Return [x, y] of the center of cell containing provided text 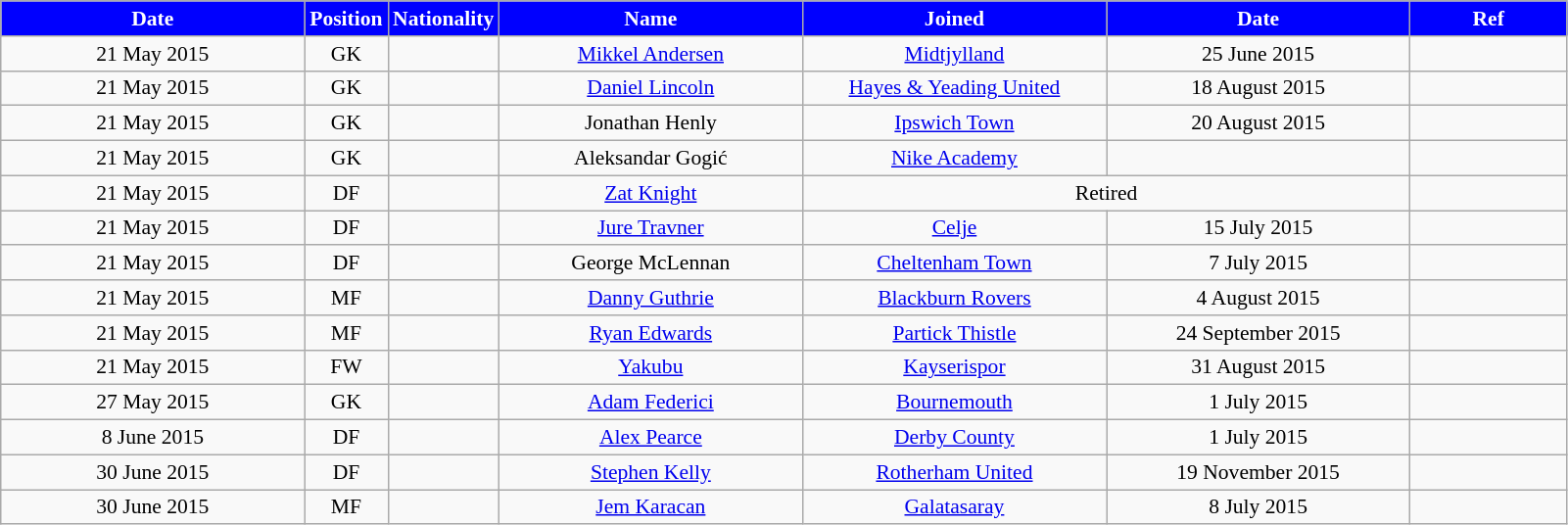
Nike Academy [954, 159]
18 August 2015 [1259, 88]
Name [650, 19]
Alex Pearce [650, 438]
Zat Knight [650, 193]
Derby County [954, 438]
27 May 2015 [153, 403]
Aleksandar Gogić [650, 159]
31 August 2015 [1259, 367]
Yakubu [650, 367]
Jem Karacan [650, 507]
20 August 2015 [1259, 123]
Blackburn Rovers [954, 298]
Danny Guthrie [650, 298]
George McLennan [650, 263]
Jure Travner [650, 228]
Cheltenham Town [954, 263]
19 November 2015 [1259, 472]
Position [347, 19]
Joined [954, 19]
4 August 2015 [1259, 298]
Celje [954, 228]
Partick Thistle [954, 333]
15 July 2015 [1259, 228]
Jonathan Henly [650, 123]
Nationality [443, 19]
25 June 2015 [1259, 54]
Ryan Edwards [650, 333]
Daniel Lincoln [650, 88]
Retired [1106, 193]
8 July 2015 [1259, 507]
Kayserispor [954, 367]
24 September 2015 [1259, 333]
Ipswich Town [954, 123]
Midtjylland [954, 54]
Bournemouth [954, 403]
Galatasaray [954, 507]
Ref [1489, 19]
7 July 2015 [1259, 263]
8 June 2015 [153, 438]
Hayes & Yeading United [954, 88]
Rotherham United [954, 472]
Stephen Kelly [650, 472]
Adam Federici [650, 403]
FW [347, 367]
Mikkel Andersen [650, 54]
